Extract the (X, Y) coordinate from the center of the cell holding the provided text.  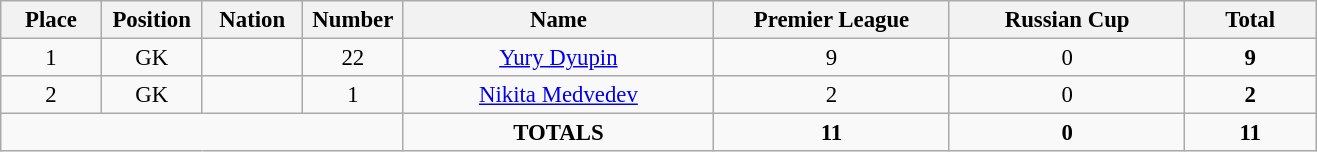
Name (558, 20)
Position (152, 20)
Russian Cup (1067, 20)
Total (1250, 20)
Premier League (832, 20)
Number (354, 20)
TOTALS (558, 133)
Place (52, 20)
Nation (252, 20)
Nikita Medvedev (558, 95)
Yury Dyupin (558, 58)
22 (354, 58)
